Find where the given text appears and provide that cell's center as [X, Y] coordinate. 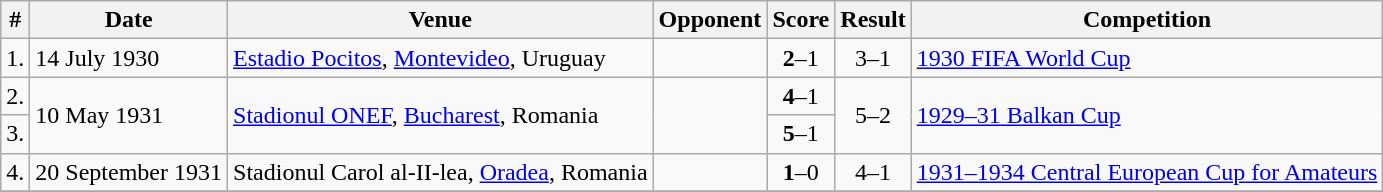
Competition [1147, 20]
20 September 1931 [129, 172]
Estadio Pocitos, Montevideo, Uruguay [441, 58]
2. [16, 96]
5–2 [873, 115]
Stadionul Carol al-II-lea, Oradea, Romania [441, 172]
# [16, 20]
14 July 1930 [129, 58]
Opponent [710, 20]
1931–1934 Central European Cup for Amateurs [1147, 172]
5–1 [801, 134]
3. [16, 134]
1930 FIFA World Cup [1147, 58]
Date [129, 20]
Result [873, 20]
2–1 [801, 58]
1–0 [801, 172]
4. [16, 172]
Venue [441, 20]
10 May 1931 [129, 115]
1929–31 Balkan Cup [1147, 115]
Score [801, 20]
1. [16, 58]
Stadionul ONEF, Bucharest, Romania [441, 115]
3–1 [873, 58]
